Determine the [x, y] coordinate at the center of the cell enclosing the given text.  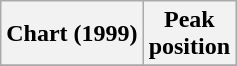
Peakposition [189, 34]
Chart (1999) [72, 34]
